Detect which cell encompasses the target text, then output its (X, Y) center coordinate. 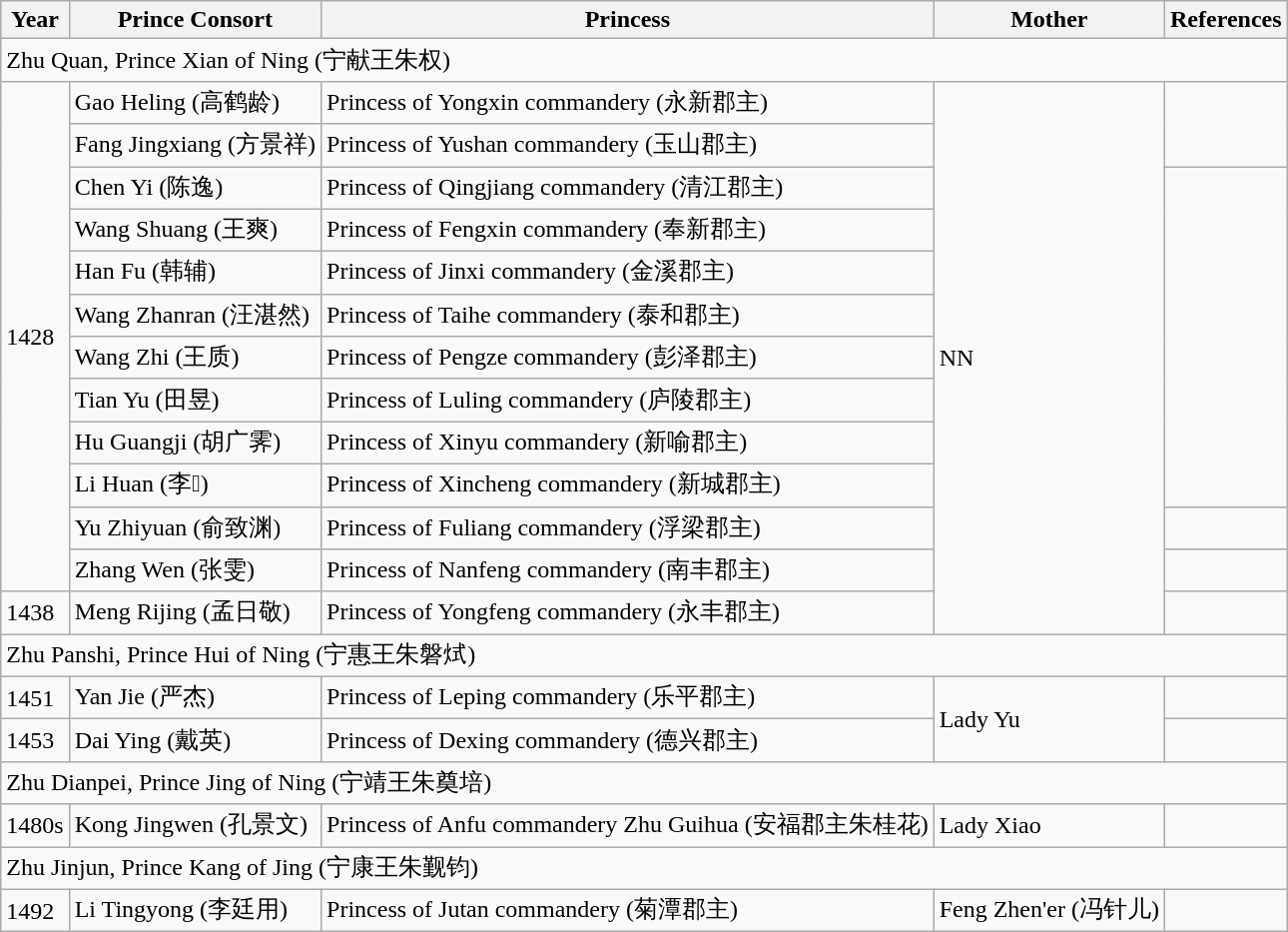
Zhu Quan, Prince Xian of Ning (宁献王朱权) (644, 60)
Kong Jingwen (孔景文) (195, 825)
Wang Zhanran (汪湛然) (195, 316)
Princess of Dexing commandery (德兴郡主) (628, 741)
Princess of Jinxi commandery (金溪郡主) (628, 274)
1451 (35, 697)
Han Fu (韩辅) (195, 274)
Meng Rijing (孟日敬) (195, 613)
Li Huan (李𤩽) (195, 485)
Wang Shuang (王爽) (195, 230)
Princess of Yushan commandery (玉山郡主) (628, 146)
Princess of Xinyu commandery (新喻郡主) (628, 444)
Zhang Wen (张雯) (195, 571)
Hu Guangji (胡广霁) (195, 444)
Princess of Yongxin commandery (永新郡主) (628, 102)
Lady Yu (1048, 719)
Fang Jingxiang (方景祥) (195, 146)
Yan Jie (严杰) (195, 697)
Lady Xiao (1048, 825)
Li Tingyong (李廷用) (195, 911)
Princess of Xincheng commandery (新城郡主) (628, 485)
Prince Consort (195, 20)
Gao Heling (高鹤龄) (195, 102)
Chen Yi (陈逸) (195, 188)
Dai Ying (戴英) (195, 741)
Year (35, 20)
1453 (35, 741)
Princess of Leping commandery (乐平郡主) (628, 697)
1428 (35, 336)
Zhu Dianpei, Prince Jing of Ning (宁靖王朱奠培) (644, 783)
1480s (35, 825)
Princess of Jutan commandery (菊潭郡主) (628, 911)
Zhu Jinjun, Prince Kang of Jing (宁康王朱觐钧) (644, 869)
Princess of Taihe commandery (泰和郡主) (628, 316)
Tian Yu (田昱) (195, 400)
Princess of Fuliang commandery (浮梁郡主) (628, 527)
Princess (628, 20)
Princess of Qingjiang commandery (清江郡主) (628, 188)
Yu Zhiyuan (俞致渊) (195, 527)
Princess of Yongfeng commandery (永丰郡主) (628, 613)
Princess of Fengxin commandery (奉新郡主) (628, 230)
Princess of Anfu commandery Zhu Guihua (安福郡主朱桂花) (628, 825)
NN (1048, 358)
Mother (1048, 20)
Princess of Pengze commandery (彭泽郡主) (628, 358)
1492 (35, 911)
1438 (35, 613)
Feng Zhen'er (冯针儿) (1048, 911)
Princess of Luling commandery (庐陵郡主) (628, 400)
References (1226, 20)
Princess of Nanfeng commandery (南丰郡主) (628, 571)
Zhu Panshi, Prince Hui of Ning (宁惠王朱磐烒) (644, 655)
Wang Zhi (王质) (195, 358)
